Return (x, y) of the center of cell containing provided text 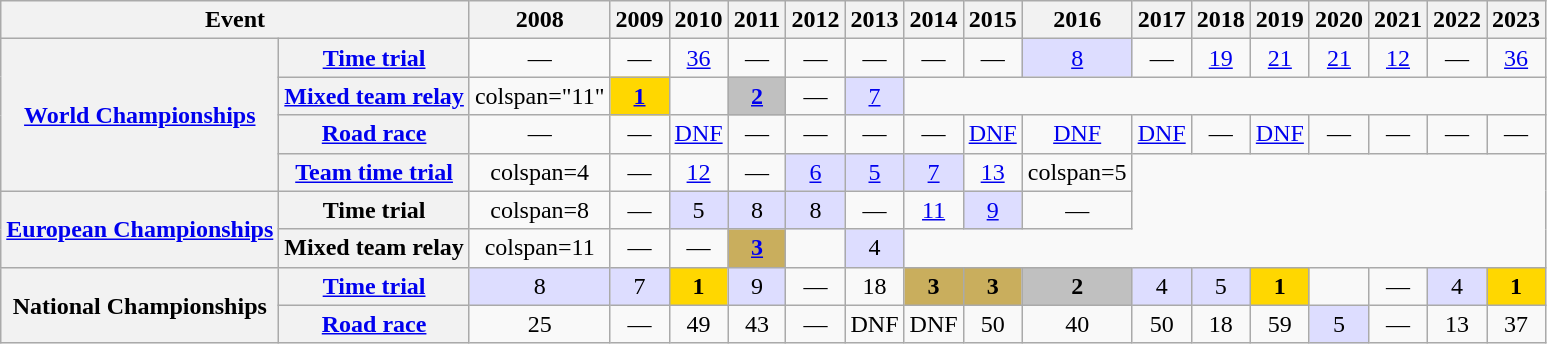
2013 (874, 20)
2022 (1458, 20)
2015 (992, 20)
colspan=8 (540, 210)
colspan=5 (1077, 172)
2021 (1398, 20)
Event (236, 20)
19 (1220, 58)
2014 (934, 20)
2016 (1077, 20)
40 (1077, 324)
2009 (640, 20)
37 (1516, 324)
European Championships (140, 229)
National Championships (140, 305)
colspan=11 (540, 248)
49 (698, 324)
Team time trial (374, 172)
2023 (1516, 20)
25 (540, 324)
2012 (816, 20)
World Championships (140, 115)
2020 (1338, 20)
6 (816, 172)
2018 (1220, 20)
2017 (1162, 20)
2008 (540, 20)
43 (757, 324)
59 (1280, 324)
11 (934, 210)
2010 (698, 20)
2011 (757, 20)
colspan="11" (540, 96)
2019 (1280, 20)
colspan=4 (540, 172)
